Detect which cell encompasses the target text, then output its (x, y) center coordinate. 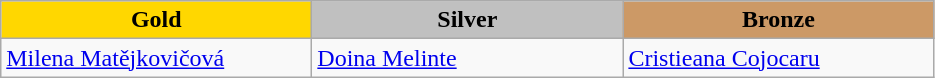
Gold (156, 20)
Bronze (778, 20)
Milena Matějkovičová (156, 58)
Silver (468, 20)
Cristieana Cojocaru (778, 58)
Doina Melinte (468, 58)
